Capture the cell that displays the provided text and extract its [x, y] central coordinate. 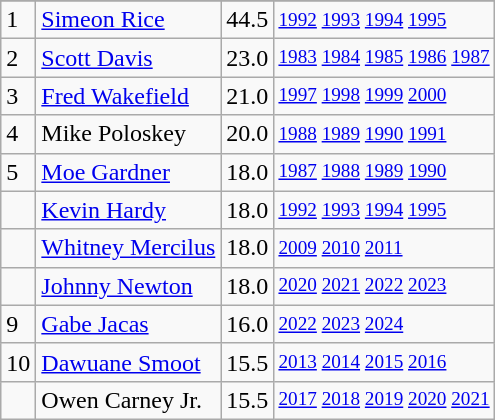
Moe Gardner [128, 172]
Owen Carney Jr. [128, 400]
23.0 [248, 58]
Mike Poloskey [128, 134]
4 [18, 134]
5 [18, 172]
2020 2021 2022 2023 [384, 286]
Whitney Mercilus [128, 248]
2 [18, 58]
Fred Wakefield [128, 96]
2009 2010 2011 [384, 248]
2017 2018 2019 2020 2021 [384, 400]
16.0 [248, 324]
1983 1984 1985 1986 1987 [384, 58]
Scott Davis [128, 58]
1987 1988 1989 1990 [384, 172]
10 [18, 362]
3 [18, 96]
9 [18, 324]
Kevin Hardy [128, 210]
2013 2014 2015 2016 [384, 362]
Dawuane Smoot [128, 362]
44.5 [248, 20]
2022 2023 2024 [384, 324]
1 [18, 20]
21.0 [248, 96]
1988 1989 1990 1991 [384, 134]
Johnny Newton [128, 286]
Simeon Rice [128, 20]
20.0 [248, 134]
Gabe Jacas [128, 324]
1997 1998 1999 2000 [384, 96]
